Search for the cell housing the specified text and yield its (X, Y) center coordinate. 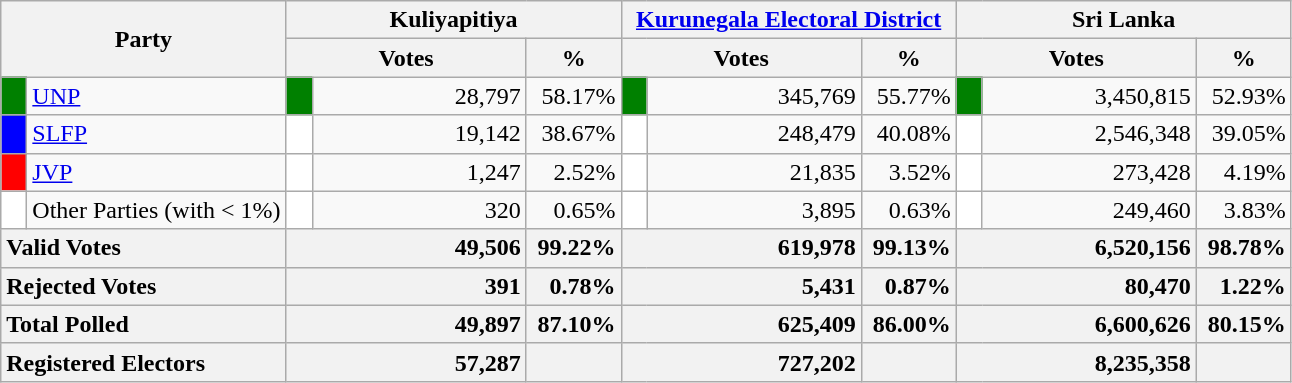
249,460 (1089, 210)
Valid Votes (144, 248)
0.78% (574, 286)
40.08% (908, 134)
Sri Lanka (1124, 20)
625,409 (741, 324)
Other Parties (with < 1%) (156, 210)
2.52% (574, 172)
87.10% (574, 324)
Kurunegala Electoral District (788, 20)
2,546,348 (1089, 134)
8,235,358 (1076, 362)
99.13% (908, 248)
727,202 (741, 362)
4.19% (1244, 172)
49,897 (406, 324)
Party (144, 39)
28,797 (419, 96)
52.93% (1244, 96)
80.15% (1244, 324)
320 (419, 210)
JVP (156, 172)
Rejected Votes (144, 286)
3.52% (908, 172)
345,769 (754, 96)
273,428 (1089, 172)
248,479 (754, 134)
80,470 (1076, 286)
Total Polled (144, 324)
391 (406, 286)
Kuliyapitiya (454, 20)
1,247 (419, 172)
98.78% (1244, 248)
19,142 (419, 134)
3,895 (754, 210)
5,431 (741, 286)
SLFP (156, 134)
0.65% (574, 210)
39.05% (1244, 134)
0.63% (908, 210)
21,835 (754, 172)
Registered Electors (144, 362)
3,450,815 (1089, 96)
49,506 (406, 248)
55.77% (908, 96)
619,978 (741, 248)
57,287 (406, 362)
UNP (156, 96)
6,600,626 (1076, 324)
6,520,156 (1076, 248)
1.22% (1244, 286)
58.17% (574, 96)
99.22% (574, 248)
38.67% (574, 134)
0.87% (908, 286)
3.83% (1244, 210)
86.00% (908, 324)
